Determine the [x, y] coordinate at the center of the cell enclosing the given text.  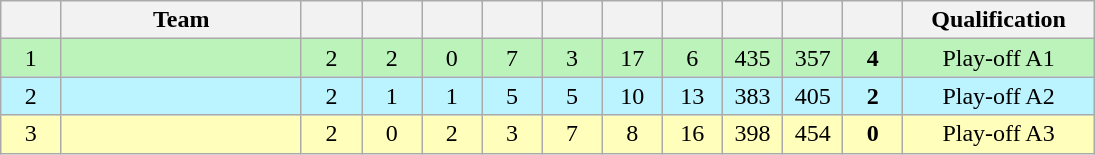
Team [182, 20]
Play-off A1 [998, 58]
454 [813, 134]
405 [813, 96]
6 [692, 58]
8 [632, 134]
13 [692, 96]
16 [692, 134]
4 [873, 58]
383 [752, 96]
Play-off A2 [998, 96]
398 [752, 134]
10 [632, 96]
17 [632, 58]
Qualification [998, 20]
Play-off A3 [998, 134]
435 [752, 58]
357 [813, 58]
